Extract the (x, y) coordinate from the center of the cell holding the provided text.  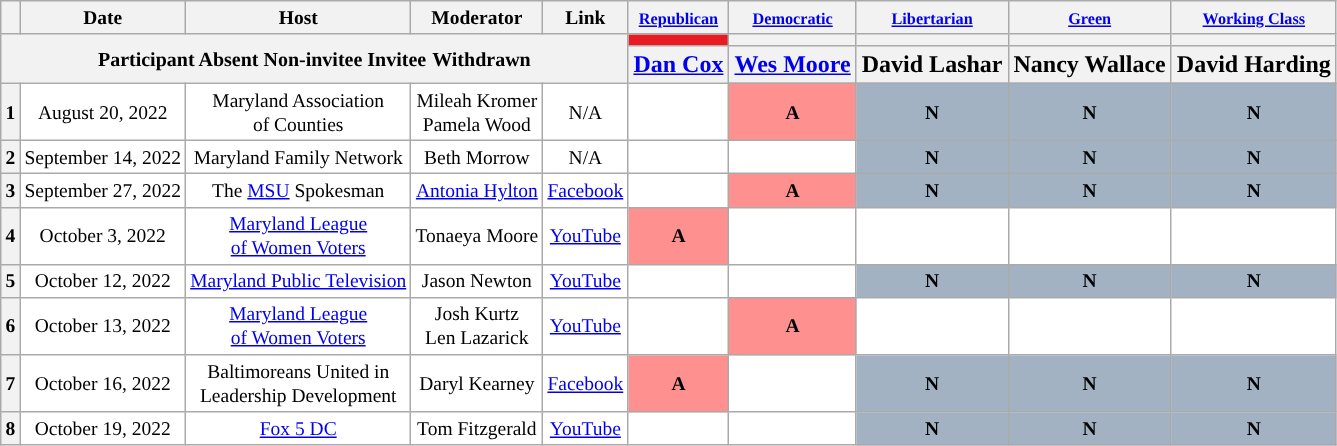
Maryland Associationof Counties (298, 112)
October 19, 2022 (103, 428)
Moderator (477, 18)
Daryl Kearney (477, 384)
Host (298, 18)
8 (10, 428)
2 (10, 156)
Josh KurtzLen Lazarick (477, 326)
Link (586, 18)
Tom Fitzgerald (477, 428)
5 (10, 280)
Baltimoreans United in Leadership Development (298, 384)
Libertarian (932, 18)
Republican (678, 18)
Tonaeya Moore (477, 236)
6 (10, 326)
Date (103, 18)
August 20, 2022 (103, 112)
Beth Morrow (477, 156)
Mileah KromerPamela Wood (477, 112)
October 3, 2022 (103, 236)
Maryland Public Television (298, 280)
4 (10, 236)
Democratic (792, 18)
Dan Cox (678, 64)
Working Class (1254, 18)
Participant Absent Non-invitee Invitee Withdrawn (314, 58)
1 (10, 112)
David Lashar (932, 64)
Maryland Family Network (298, 156)
Fox 5 DC (298, 428)
Antonia Hylton (477, 190)
October 13, 2022 (103, 326)
September 14, 2022 (103, 156)
The MSU Spokesman (298, 190)
David Harding (1254, 64)
Nancy Wallace (1090, 64)
October 16, 2022 (103, 384)
October 12, 2022 (103, 280)
Jason Newton (477, 280)
Green (1090, 18)
7 (10, 384)
Wes Moore (792, 64)
3 (10, 190)
September 27, 2022 (103, 190)
